Find where the given text appears and provide that cell's center as (X, Y) coordinate. 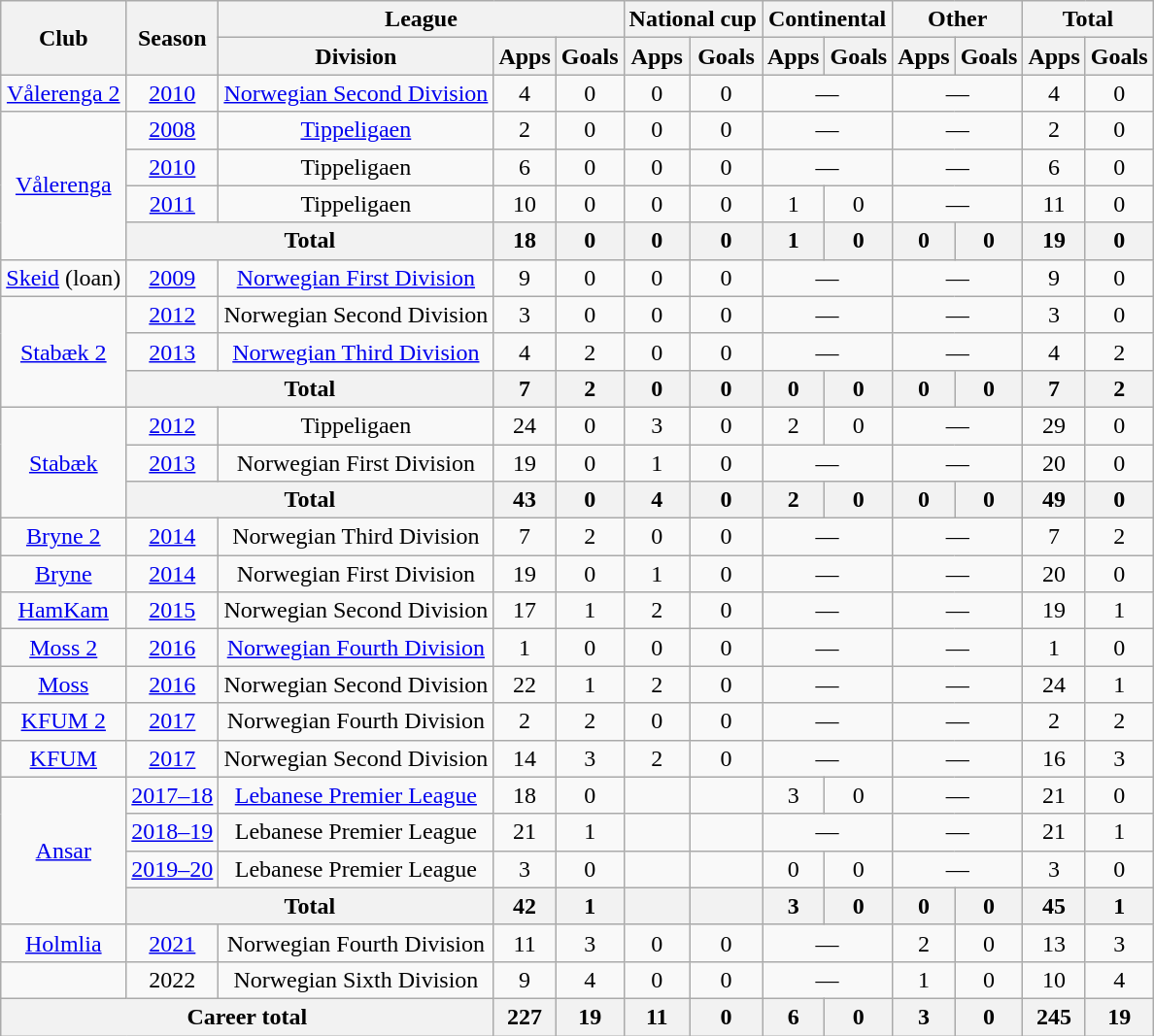
Stabæk 2 (64, 351)
Vålerenga (64, 185)
Club (64, 38)
13 (1054, 943)
245 (1054, 1017)
Moss (64, 685)
Norwegian Sixth Division (356, 980)
Division (356, 56)
16 (1054, 758)
227 (525, 1017)
HamKam (64, 611)
League (422, 19)
17 (525, 611)
Holmlia (64, 943)
Skeid (loan) (64, 278)
Season (173, 38)
2021 (173, 943)
KFUM 2 (64, 721)
2009 (173, 278)
45 (1054, 906)
42 (525, 906)
Bryne 2 (64, 537)
Other (958, 19)
2011 (173, 204)
Stabæk (64, 462)
2018–19 (173, 832)
2017–18 (173, 795)
2008 (173, 130)
43 (525, 500)
22 (525, 685)
Ansar (64, 851)
Bryne (64, 574)
Moss 2 (64, 648)
2022 (173, 980)
49 (1054, 500)
29 (1054, 425)
Continental (827, 19)
Career total (247, 1017)
Vålerenga 2 (64, 93)
2015 (173, 611)
National cup (693, 19)
KFUM (64, 758)
2019–20 (173, 869)
14 (525, 758)
